Extract the [x, y] coordinate from the center of the cell holding the provided text.  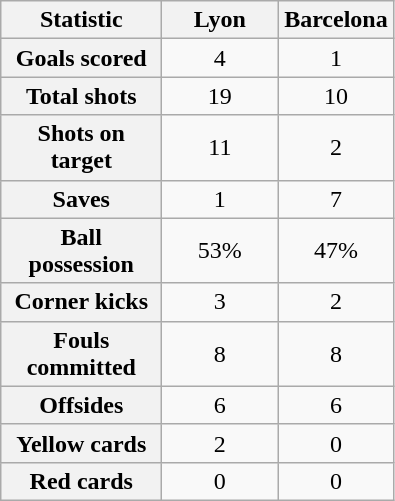
Yellow cards [82, 443]
Goals scored [82, 58]
Shots on target [82, 148]
Barcelona [336, 20]
10 [336, 96]
Total shots [82, 96]
Lyon [220, 20]
19 [220, 96]
Red cards [82, 481]
11 [220, 148]
53% [220, 250]
Fouls committed [82, 354]
47% [336, 250]
Offsides [82, 405]
Saves [82, 199]
Statistic [82, 20]
7 [336, 199]
4 [220, 58]
Corner kicks [82, 302]
3 [220, 302]
Ball possession [82, 250]
